Extract the [x, y] coordinate from the center of the cell holding the provided text.  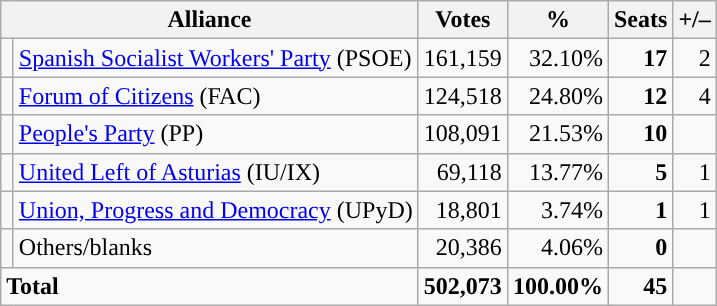
20,386 [462, 248]
Spanish Socialist Workers' Party (PSOE) [216, 58]
Votes [462, 20]
Total [210, 286]
17 [640, 58]
People's Party (PP) [216, 134]
5 [640, 172]
100.00% [558, 286]
502,073 [462, 286]
4 [694, 96]
21.53% [558, 134]
Union, Progress and Democracy (UPyD) [216, 210]
45 [640, 286]
24.80% [558, 96]
% [558, 20]
Forum of Citizens (FAC) [216, 96]
3.74% [558, 210]
Others/blanks [216, 248]
13.77% [558, 172]
18,801 [462, 210]
69,118 [462, 172]
10 [640, 134]
124,518 [462, 96]
2 [694, 58]
161,159 [462, 58]
0 [640, 248]
+/– [694, 20]
12 [640, 96]
4.06% [558, 248]
Seats [640, 20]
Alliance [210, 20]
United Left of Asturias (IU/IX) [216, 172]
108,091 [462, 134]
32.10% [558, 58]
